Detect which cell encompasses the target text, then output its (X, Y) center coordinate. 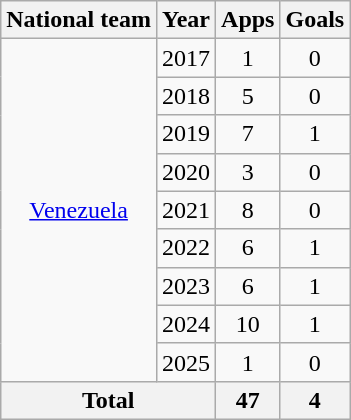
2021 (186, 210)
2024 (186, 324)
3 (248, 172)
10 (248, 324)
2019 (186, 134)
4 (315, 400)
Goals (315, 20)
Venezuela (79, 210)
Total (108, 400)
2025 (186, 362)
2017 (186, 58)
5 (248, 96)
2023 (186, 286)
47 (248, 400)
2018 (186, 96)
2022 (186, 248)
Year (186, 20)
National team (79, 20)
2020 (186, 172)
8 (248, 210)
Apps (248, 20)
7 (248, 134)
